Locate the cell with the specified text and output its (X, Y) center coordinate. 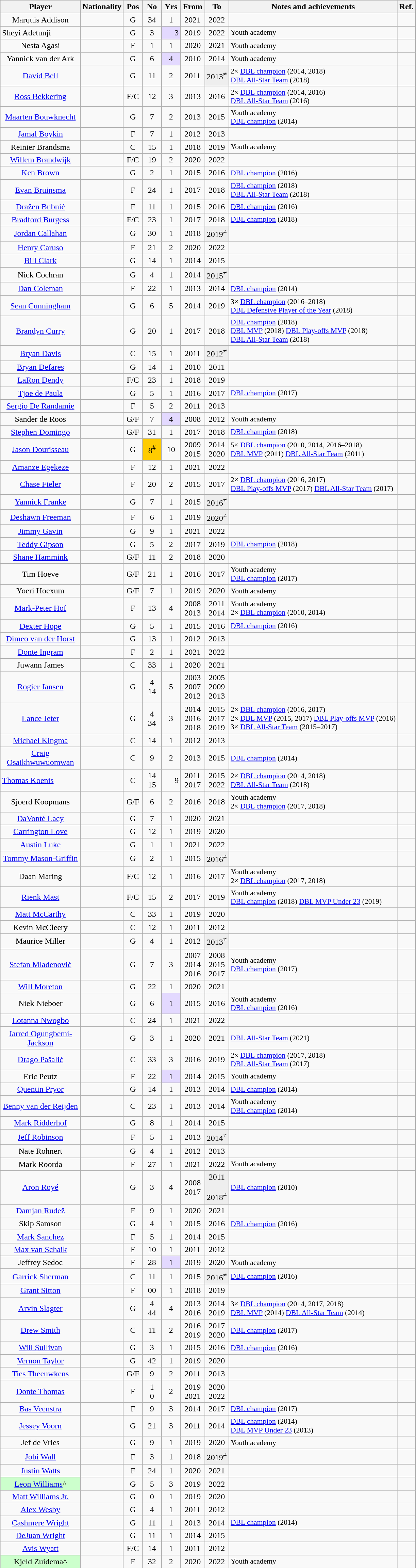
Thomas Koenis (40, 780)
Mark-Peter Hof (40, 609)
434 (152, 718)
Tommy Mason-Griffin (40, 859)
Bryan Defares (40, 367)
2020≠ (217, 517)
Michael Kingma (40, 740)
Avis Wyatt (40, 1549)
Ref. (406, 7)
20032007 2012 (193, 687)
20202022 (217, 1391)
Tjoe de Paula (40, 393)
Mark Roorda (40, 1164)
Brandyn Curry (40, 331)
Nate Rohnert (40, 1151)
Youth academyDBL champion (2014) (313, 1106)
2× DBL champion (2017, 2018)DBL All-Star Team (2017) (313, 1059)
Ken Brown (40, 173)
2015≠ (217, 275)
Bas Veenstra (40, 1409)
Yannick Franke (40, 502)
Ross Bekkering (40, 96)
Drew Smith (40, 1330)
Stefan Mladenović (40, 964)
Bill Clark (40, 261)
Jef de Vries (40, 1443)
Amanze Egekeze (40, 467)
Jimmy Gavin (40, 531)
1415 (152, 780)
Aron Royé (40, 1187)
Chase Fieler (40, 484)
34 (152, 20)
414 (152, 687)
Rogier Jansen (40, 687)
Ties Theeuwkens (40, 1374)
20092015 (193, 449)
Garrick Sherman (40, 1277)
Shane Hammink (40, 557)
Yrs (171, 7)
DBL champion (2018)DBL MVP (2018) DBL Play-offs MVP (2018)DBL All-Star Team (2018) (313, 331)
20152017 2019 (217, 718)
20112018≠ (217, 1187)
DBL champion (2010) (313, 1187)
Justin Watts (40, 1471)
Dexter Hope (40, 626)
444 (152, 1308)
Quentin Pryor (40, 1089)
20142019 (217, 1308)
No (152, 7)
2× DBL champion (2016, 2017)DBL Play-offs MVP (2017) DBL All-Star Team (2017) (313, 484)
20082017 (193, 1187)
Dražen Bubnić (40, 207)
20142020 (217, 449)
Jobi Wall (40, 1457)
Sjoerd Koopmans (40, 801)
Notes and achievements (313, 7)
Sheyi Adetunji (40, 33)
Stephen Domingo (40, 432)
0 (152, 1497)
Youth academy DBL champion (2014) (313, 117)
8# (152, 449)
Nesta Agasi (40, 46)
27 (152, 1164)
2× DBL champion (2014, 2016)DBL All-Star Team (2016) (313, 96)
20052009 2013 (217, 687)
31 (152, 432)
DeJuan Wright (40, 1536)
Bradford Burgess (40, 220)
Arvin Slagter (40, 1308)
Craig Osaikhwuwuomwan (40, 758)
20082013 (193, 609)
Maarten Bouwknecht (40, 117)
20082015 2017 (217, 964)
Mark Sanchez (40, 1236)
Niek Nieboer (40, 1004)
Marquis Addison (40, 20)
20112017 (193, 780)
Daan Maring (40, 876)
Will Sullivan (40, 1348)
Vernon Taylor (40, 1361)
Jordan Callahan (40, 234)
Jason Dourisseau (40, 449)
Cashmere Wright (40, 1522)
Bryan Davis (40, 353)
Kevin McCleery (40, 927)
From (193, 7)
Austin Luke (40, 845)
2012≠ (217, 353)
Drago Pašalić (40, 1059)
Benny van der Reijden (40, 1106)
2× DBL champion (2016, 2017)2× DBL MVP (2015, 2017) DBL Play-offs MVP (2016)3× DBL All-Star Team (2015–2017) (313, 718)
8 (152, 1123)
5× DBL champion (2010, 2014, 2016–2018)DBL MVP (2011) DBL All-Star Team (2011) (313, 449)
Matt Williams Jr. (40, 1497)
Deshawn Freeman (40, 517)
Teddy Gipson (40, 544)
DBL champion (2018)DBL All-Star Team (2018) (313, 190)
Evan Bruinsma (40, 190)
Max van Schaik (40, 1249)
Jeffrey Sedoc (40, 1262)
Player (40, 7)
Tim Hoeve (40, 574)
Juwann James (40, 665)
Jessey Voorn (40, 1426)
Eric Peutz (40, 1076)
28 (152, 1262)
Jeff Robinson (40, 1137)
Grant Sitton (40, 1291)
Maurice Miller (40, 942)
Youth academy2× DBL champion (2010, 2014) (313, 609)
20112014 (217, 609)
3× DBL champion (2014, 2017, 2018)DBL MVP (2014) DBL All-Star Team (2014) (313, 1308)
DaVonté Lacy (40, 818)
2008 (193, 419)
Will Moreton (40, 987)
20132016 (193, 1308)
Youth academyDBL champion (2016) (313, 1004)
32 (152, 1562)
Jarred Ogungbemi-Jackson (40, 1038)
To (217, 7)
LaRon Dendy (40, 380)
Leon Williams^ (40, 1484)
20162019 (193, 1330)
Alex Wesby (40, 1509)
Henry Caruso (40, 247)
Yoeri Hoexum (40, 591)
Nationality (102, 7)
Donte Thomas (40, 1391)
3× DBL champion (2016–2018)DBL Defensive Player of the Year (2018) (313, 306)
Rienk Mast (40, 897)
20192021 (193, 1391)
DBL All-Star Team (2021) (313, 1038)
Donte Ingram (40, 652)
Youth academyDBL champion (2018) DBL MVP Under 23 (2019) (313, 897)
Lance Jeter (40, 718)
20152022 (217, 780)
00 (152, 1291)
Jamal Boykin (40, 134)
David Bell (40, 76)
20072014 2016 (193, 964)
Dimeo van der Horst (40, 639)
19 (152, 160)
30 (152, 234)
Reinier Brandsma (40, 147)
Nick Cochran (40, 275)
Carrington Love (40, 831)
2014≠ (217, 1137)
Sean Cunningham (40, 306)
Damjan Rudež (40, 1211)
Kjeld Zuidema^ (40, 1562)
Yannick van der Ark (40, 59)
Pos (133, 7)
Skip Samson (40, 1223)
Matt McCarthy (40, 914)
DBL champion (2014)DBL MVP Under 23 (2013) (313, 1426)
42 (152, 1361)
Sander de Roos (40, 419)
Sergio De Randamie (40, 406)
Mark Ridderhof (40, 1123)
20172020 (217, 1330)
20142016 2018 (193, 718)
Dan Coleman (40, 289)
Willem Brandwijk (40, 160)
Lotanna Nwogbo (40, 1020)
